Locate the cell with the specified text and output its (x, y) center coordinate. 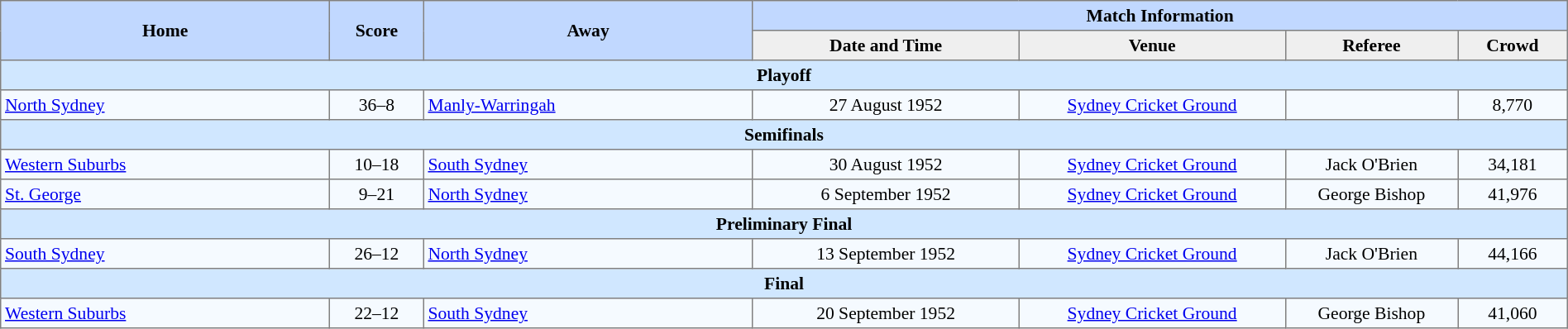
Referee (1371, 45)
10–18 (377, 164)
Final (784, 284)
44,166 (1513, 254)
Venue (1152, 45)
Score (377, 31)
Date and Time (886, 45)
8,770 (1513, 105)
27 August 1952 (886, 105)
30 August 1952 (886, 164)
St. George (165, 194)
Away (588, 31)
Match Information (1159, 16)
Home (165, 31)
9–21 (377, 194)
36–8 (377, 105)
22–12 (377, 313)
Semifinals (784, 135)
Crowd (1513, 45)
20 September 1952 (886, 313)
41,976 (1513, 194)
Preliminary Final (784, 224)
Playoff (784, 75)
34,181 (1513, 164)
13 September 1952 (886, 254)
Manly-Warringah (588, 105)
41,060 (1513, 313)
26–12 (377, 254)
6 September 1952 (886, 194)
